Find where the given text appears and provide that cell's center as (x, y) coordinate. 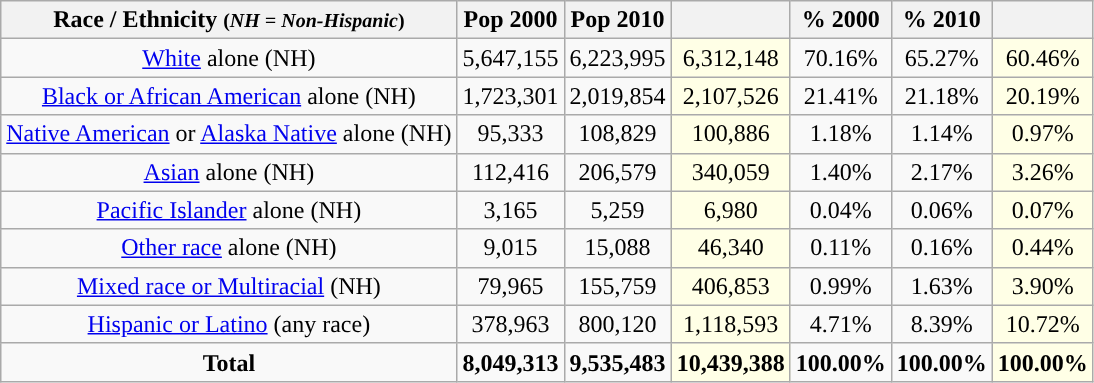
155,759 (618, 286)
Black or African American alone (NH) (229, 96)
2,107,526 (730, 96)
65.27% (942, 58)
10.72% (1042, 324)
800,120 (618, 324)
1.18% (840, 134)
60.46% (1042, 58)
8.39% (942, 324)
1,118,593 (730, 324)
Native American or Alaska Native alone (NH) (229, 134)
Mixed race or Multiracial (NH) (229, 286)
2,019,854 (618, 96)
0.04% (840, 210)
0.97% (1042, 134)
% 2010 (942, 20)
3.26% (1042, 172)
8,049,313 (510, 362)
0.07% (1042, 210)
Pop 2010 (618, 20)
5,259 (618, 210)
1.63% (942, 286)
206,579 (618, 172)
46,340 (730, 248)
20.19% (1042, 96)
1,723,301 (510, 96)
10,439,388 (730, 362)
6,980 (730, 210)
79,965 (510, 286)
1.40% (840, 172)
6,223,995 (618, 58)
21.41% (840, 96)
100,886 (730, 134)
95,333 (510, 134)
0.06% (942, 210)
Hispanic or Latino (any race) (229, 324)
112,416 (510, 172)
0.44% (1042, 248)
Total (229, 362)
Pop 2000 (510, 20)
3.90% (1042, 286)
0.16% (942, 248)
15,088 (618, 248)
21.18% (942, 96)
378,963 (510, 324)
6,312,148 (730, 58)
340,059 (730, 172)
1.14% (942, 134)
108,829 (618, 134)
9,015 (510, 248)
Pacific Islander alone (NH) (229, 210)
% 2000 (840, 20)
Other race alone (NH) (229, 248)
70.16% (840, 58)
White alone (NH) (229, 58)
4.71% (840, 324)
3,165 (510, 210)
9,535,483 (618, 362)
2.17% (942, 172)
5,647,155 (510, 58)
0.99% (840, 286)
Asian alone (NH) (229, 172)
0.11% (840, 248)
Race / Ethnicity (NH = Non-Hispanic) (229, 20)
406,853 (730, 286)
